For the text-containing cell, return its midpoint in [X, Y] coordinate format. 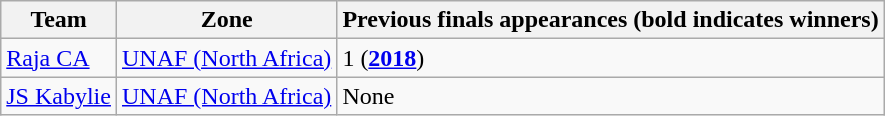
Zone [226, 20]
Raja CA [59, 58]
None [610, 96]
Team [59, 20]
Previous finals appearances (bold indicates winners) [610, 20]
JS Kabylie [59, 96]
1 (2018) [610, 58]
